Extract the (X, Y) coordinate from the center of the cell holding the provided text.  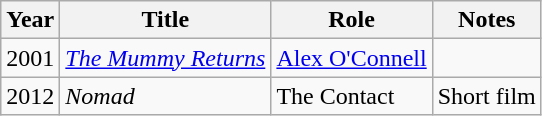
Notes (486, 20)
Nomad (166, 96)
Year (30, 20)
The Mummy Returns (166, 58)
Short film (486, 96)
The Contact (352, 96)
Role (352, 20)
2001 (30, 58)
Alex O'Connell (352, 58)
2012 (30, 96)
Title (166, 20)
